Locate the cell with the specified text and output its (x, y) center coordinate. 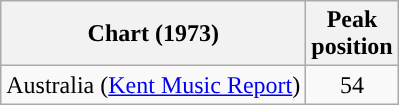
Peakposition (352, 34)
54 (352, 85)
Australia (Kent Music Report) (154, 85)
Chart (1973) (154, 34)
